Output the [X, Y] coordinate of the center of the cell containing the given text.  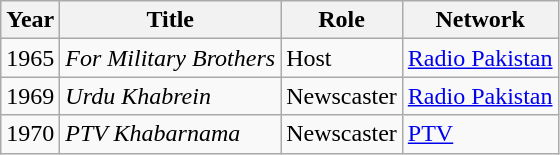
Year [30, 20]
For Military Brothers [170, 58]
Host [342, 58]
PTV [480, 134]
1970 [30, 134]
Urdu Khabrein [170, 96]
1969 [30, 96]
Role [342, 20]
Title [170, 20]
1965 [30, 58]
Network [480, 20]
PTV Khabarnama [170, 134]
